Scan for the cell matching the given text and deliver its (X, Y) coordinate at center. 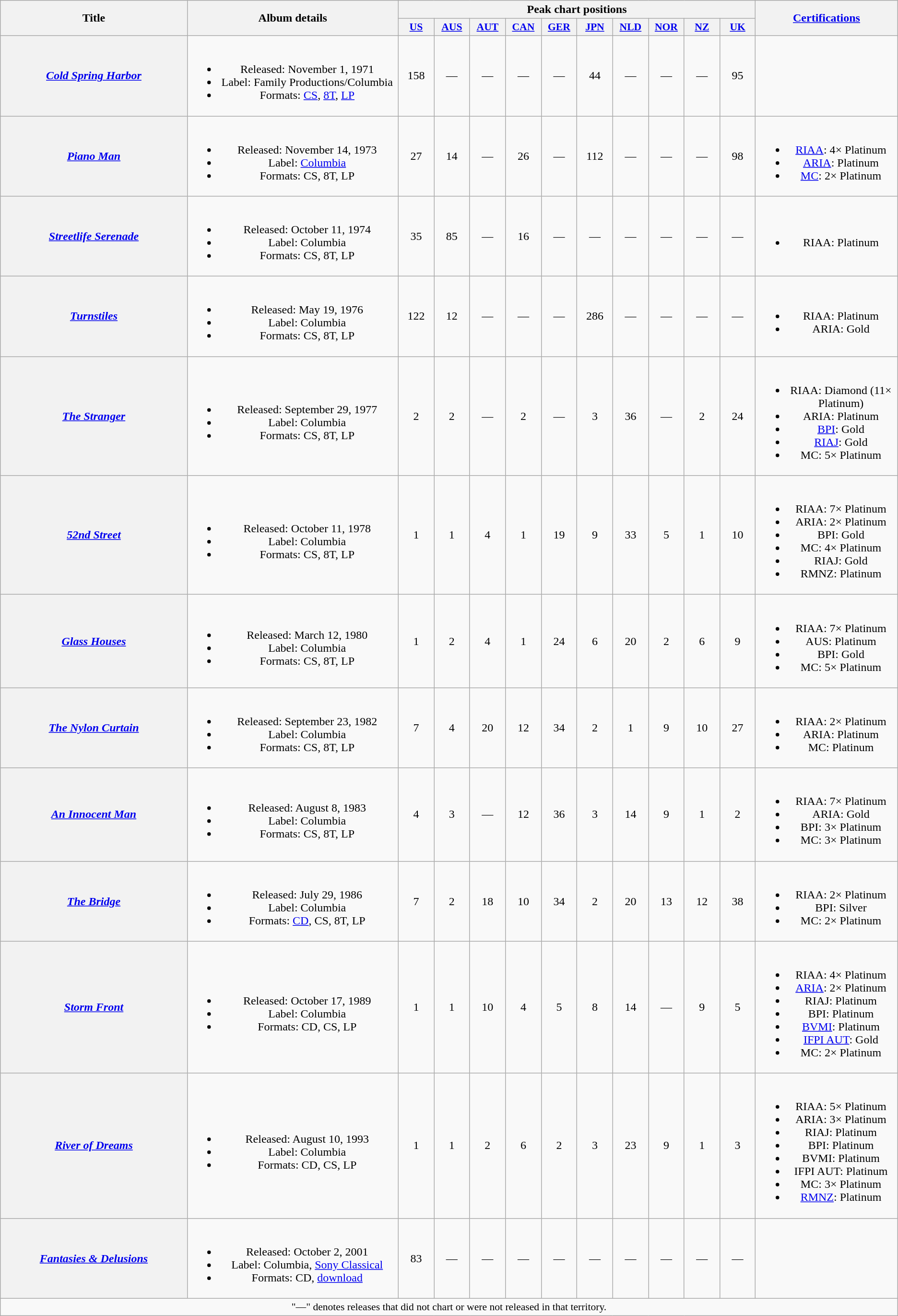
RIAA: 7× PlatinumARIA: 2× PlatinumBPI: GoldMC: 4× PlatinumRIAJ: GoldRMNZ: Platinum (827, 535)
RIAA: Diamond (11× Platinum)ARIA: PlatinumBPI: GoldRIAJ: GoldMC: 5× Platinum (827, 416)
NOR (667, 27)
Released: September 29, 1977Label: ColumbiaFormats: CS, 8T, LP (293, 416)
An Innocent Man (94, 814)
Released: November 14, 1973Label: ColumbiaFormats: CS, 8T, LP (293, 156)
RIAA: PlatinumARIA: Gold (827, 317)
Turnstiles (94, 317)
8 (595, 1007)
UK (737, 27)
112 (595, 156)
Piano Man (94, 156)
AUT (487, 27)
GER (559, 27)
NLD (630, 27)
13 (667, 901)
RIAA: 4× PlatinumARIA: PlatinumMC: 2× Platinum (827, 156)
Released: May 19, 1976Label: ColumbiaFormats: CS, 8T, LP (293, 317)
RIAA: 7× PlatinumARIA: GoldBPI: 3× PlatinumMC: 3× Platinum (827, 814)
CAN (524, 27)
18 (487, 901)
RIAA: Platinum (827, 236)
The Stranger (94, 416)
33 (630, 535)
Released: September 23, 1982Label: ColumbiaFormats: CS, 8T, LP (293, 728)
83 (416, 1258)
JPN (595, 27)
Released: August 8, 1983Label: ColumbiaFormats: CS, 8T, LP (293, 814)
98 (737, 156)
Glass Houses (94, 641)
Fantasies & Delusions (94, 1258)
Released: November 1, 1971Label: Family Productions/ColumbiaFormats: CS, 8T, LP (293, 76)
Released: October 17, 1989Label: ColumbiaFormats: CD, CS, LP (293, 1007)
35 (416, 236)
158 (416, 76)
Certifications (827, 18)
AUS (452, 27)
NZ (702, 27)
RIAA: 5× PlatinumARIA: 3× PlatinumRIAJ: PlatinumBPI: PlatinumBVMI: PlatinumIFPI AUT: PlatinumMC: 3× PlatinumRMNZ: Platinum (827, 1146)
23 (630, 1146)
Storm Front (94, 1007)
Title (94, 18)
Cold Spring Harbor (94, 76)
Album details (293, 18)
Released: October 11, 1974Label: ColumbiaFormats: CS, 8T, LP (293, 236)
RIAA: 4× PlatinumARIA: 2× PlatinumRIAJ: PlatinumBPI: PlatinumBVMI: PlatinumIFPI AUT: GoldMC: 2× Platinum (827, 1007)
Peak chart positions (577, 10)
Released: July 29, 1986Label: ColumbiaFormats: CD, CS, 8T, LP (293, 901)
286 (595, 317)
RIAA: 7× PlatinumAUS: PlatinumBPI: GoldMC: 5× Platinum (827, 641)
RIAA: 2× PlatinumARIA: PlatinumMC: Platinum (827, 728)
Released: March 12, 1980Label: ColumbiaFormats: CS, 8T, LP (293, 641)
16 (524, 236)
"—" denotes releases that did not chart or were not released in that territory. (449, 1307)
Released: August 10, 1993Label: ColumbiaFormats: CD, CS, LP (293, 1146)
The Bridge (94, 901)
River of Dreams (94, 1146)
The Nylon Curtain (94, 728)
Released: October 11, 1978Label: ColumbiaFormats: CS, 8T, LP (293, 535)
122 (416, 317)
85 (452, 236)
Released: October 2, 2001Label: Columbia, Sony ClassicalFormats: CD, download (293, 1258)
Streetlife Serenade (94, 236)
19 (559, 535)
US (416, 27)
38 (737, 901)
52nd Street (94, 535)
26 (524, 156)
44 (595, 76)
95 (737, 76)
RIAA: 2× PlatinumBPI: SilverMC: 2× Platinum (827, 901)
